Return the (X, Y) coordinate for the center point of the cell that contains the specified text.  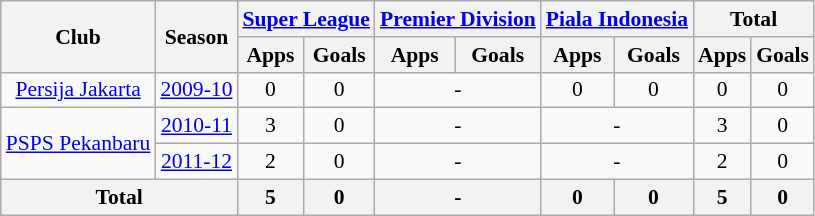
2011-12 (196, 162)
Piala Indonesia (617, 19)
Persija Jakarta (78, 90)
2010-11 (196, 126)
Club (78, 36)
Season (196, 36)
Super League (306, 19)
PSPS Pekanbaru (78, 144)
Premier Division (458, 19)
2009-10 (196, 90)
